Search for the cell housing the specified text and yield its (x, y) center coordinate. 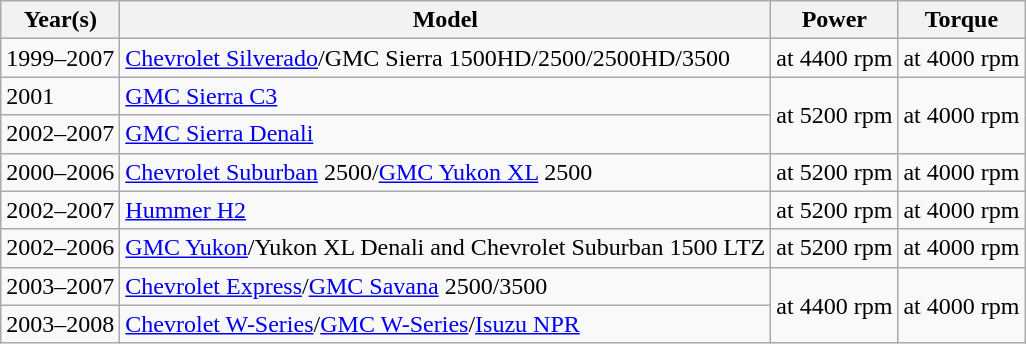
Model (446, 20)
GMC Yukon/Yukon XL Denali and Chevrolet Suburban 1500 LTZ (446, 248)
Power (834, 20)
GMC Sierra Denali (446, 134)
Hummer H2 (446, 210)
Chevrolet Express/GMC Savana 2500/3500 (446, 286)
1999–2007 (60, 58)
Torque (962, 20)
2000–2006 (60, 172)
2003–2008 (60, 324)
Chevrolet Silverado/GMC Sierra 1500HD/2500/2500HD/3500 (446, 58)
2002–2006 (60, 248)
Year(s) (60, 20)
Chevrolet Suburban 2500/GMC Yukon XL 2500 (446, 172)
2001 (60, 96)
GMC Sierra C3 (446, 96)
Chevrolet W-Series/GMC W-Series/Isuzu NPR (446, 324)
2003–2007 (60, 286)
